Locate the cell with the specified text and output its (X, Y) center coordinate. 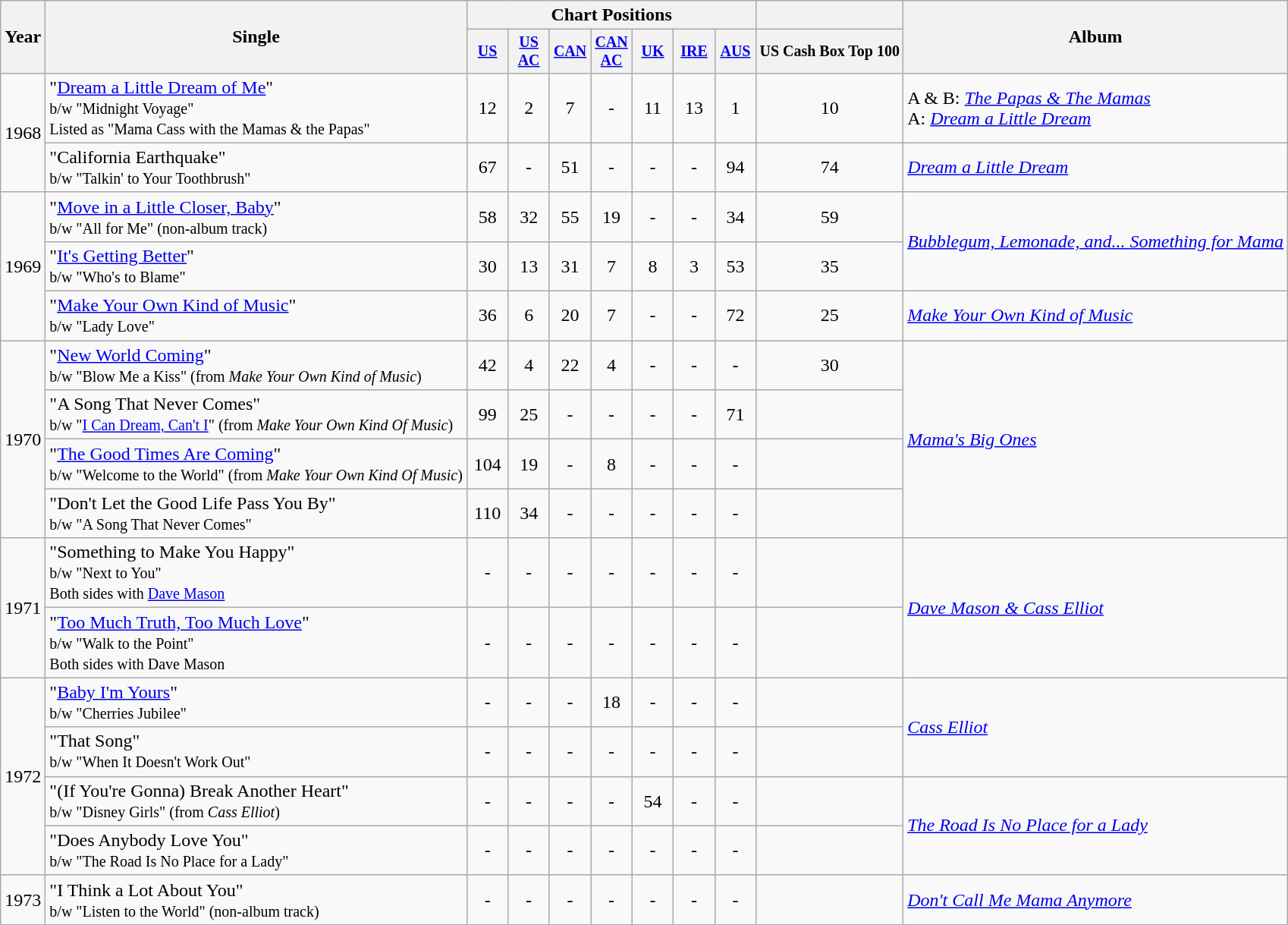
55 (570, 217)
1971 (23, 608)
10 (830, 108)
Single (256, 37)
1 (735, 108)
1972 (23, 776)
54 (652, 801)
58 (487, 217)
Album (1095, 37)
51 (570, 167)
99 (487, 414)
"California Earthquake"b/w "Talkin' to Your Toothbrush" (256, 167)
1969 (23, 266)
110 (487, 513)
CAN (570, 52)
67 (487, 167)
Don't Call Me Mama Anymore (1095, 900)
"A Song That Never Comes"b/w "I Can Dream, Can't I" (from Make Your Own Kind Of Music) (256, 414)
"That Song"b/w "When It Doesn't Work Out" (256, 751)
31 (570, 266)
94 (735, 167)
"Too Much Truth, Too Much Love"b/w "Walk to the Point"Both sides with Dave Mason (256, 643)
"The Good Times Are Coming"b/w "Welcome to the World" (from Make Your Own Kind Of Music) (256, 464)
"Baby I'm Yours"b/w "Cherries Jubilee" (256, 703)
3 (694, 266)
IRE (694, 52)
1970 (23, 439)
"It's Getting Better"b/w "Who's to Blame" (256, 266)
71 (735, 414)
Year (23, 37)
74 (830, 167)
104 (487, 464)
"(If You're Gonna) Break Another Heart"b/w "Disney Girls" (from Cass Elliot) (256, 801)
"Don't Let the Good Life Pass You By"b/w "A Song That Never Comes" (256, 513)
AUS (735, 52)
18 (611, 703)
Bubblegum, Lemonade, and... Something for Mama (1095, 241)
The Road Is No Place for a Lady (1095, 826)
20 (570, 316)
"Dream a Little Dream of Me"b/w "Midnight Voyage"Listed as "Mama Cass with the Mamas & the Papas" (256, 108)
"I Think a Lot About You"b/w "Listen to the World" (non-album track) (256, 900)
32 (529, 217)
US Cash Box Top 100 (830, 52)
CANAC (611, 52)
72 (735, 316)
"Something to Make You Happy"b/w "Next to You"Both sides with Dave Mason (256, 573)
UK (652, 52)
Mama's Big Ones (1095, 439)
"Make Your Own Kind of Music"b/w "Lady Love" (256, 316)
1973 (23, 900)
Dream a Little Dream (1095, 167)
2 (529, 108)
US (487, 52)
59 (830, 217)
11 (652, 108)
"Does Anybody Love You"b/w "The Road Is No Place for a Lady" (256, 850)
USAC (529, 52)
Make Your Own Kind of Music (1095, 316)
6 (529, 316)
"New World Coming"b/w "Blow Me a Kiss" (from Make Your Own Kind of Music) (256, 366)
1968 (23, 132)
Dave Mason & Cass Elliot (1095, 608)
22 (570, 366)
A & B: The Papas & The Mamas A: Dream a Little Dream (1095, 108)
42 (487, 366)
12 (487, 108)
53 (735, 266)
Cass Elliot (1095, 727)
35 (830, 266)
36 (487, 316)
"Move in a Little Closer, Baby"b/w "All for Me" (non-album track) (256, 217)
Chart Positions (611, 15)
